Capture the cell that displays the provided text and extract its (x, y) central coordinate. 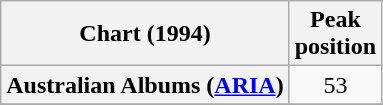
53 (335, 85)
Peakposition (335, 34)
Australian Albums (ARIA) (145, 85)
Chart (1994) (145, 34)
